Locate the cell with the specified text and output its [X, Y] center coordinate. 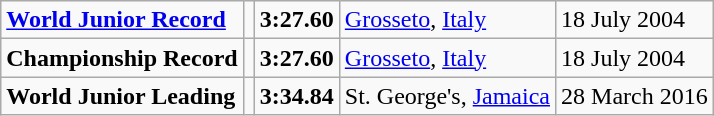
World Junior Record [122, 20]
3:34.84 [296, 96]
St. George's, Jamaica [447, 96]
Championship Record [122, 58]
28 March 2016 [635, 96]
World Junior Leading [122, 96]
